Provide the (X, Y) coordinate of the cell's center where the given text is located.  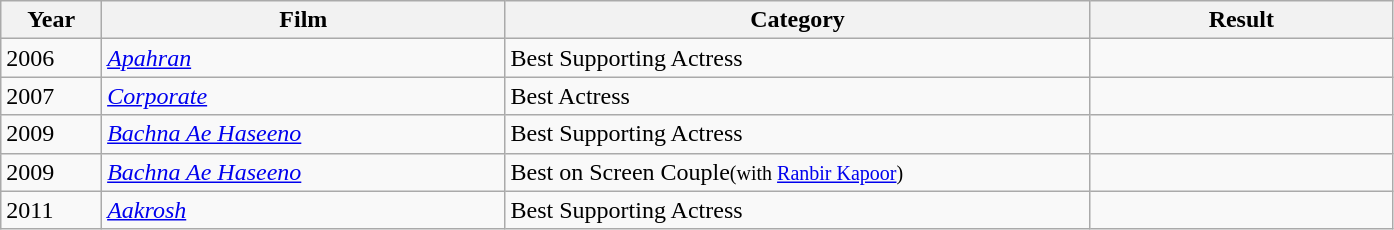
Year (52, 20)
Corporate (304, 96)
Best Actress (798, 96)
Best on Screen Couple(with Ranbir Kapoor) (798, 172)
Aakrosh (304, 210)
2007 (52, 96)
Result (1242, 20)
2006 (52, 58)
Category (798, 20)
Apahran (304, 58)
2011 (52, 210)
Film (304, 20)
